Return [X, Y] of the center of cell containing provided text 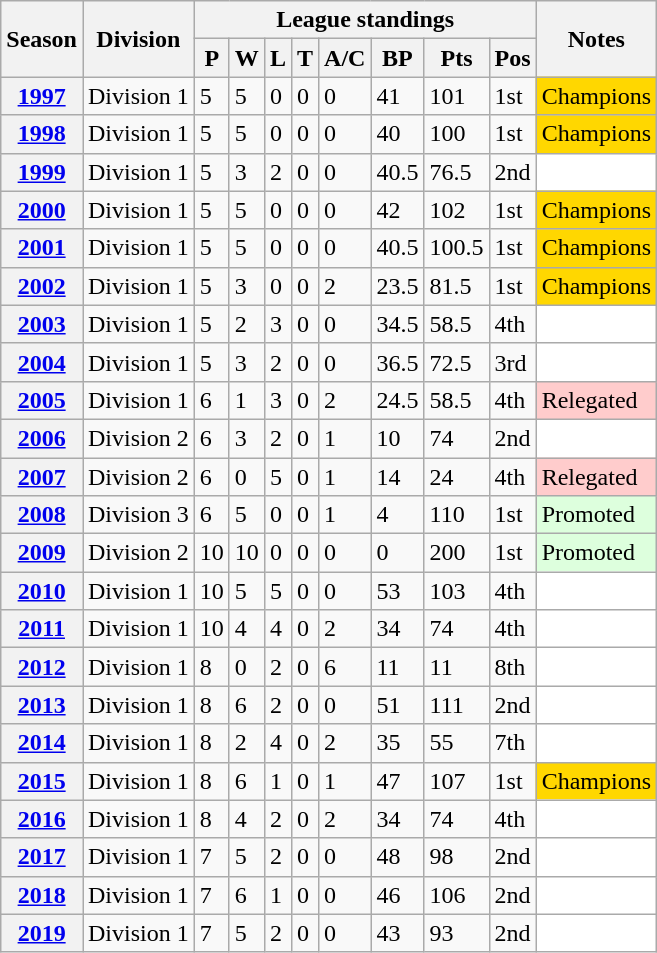
98 [456, 857]
8th [512, 667]
76.5 [456, 172]
2013 [42, 705]
Pts [456, 58]
41 [398, 96]
93 [456, 933]
2011 [42, 629]
2005 [42, 400]
101 [456, 96]
3rd [512, 362]
Notes [596, 39]
107 [456, 781]
51 [398, 705]
14 [398, 477]
106 [456, 895]
42 [398, 210]
2004 [42, 362]
Division 3 [138, 515]
Division [138, 39]
43 [398, 933]
46 [398, 895]
A/C [345, 58]
League standings [365, 20]
23.5 [398, 286]
103 [456, 591]
24.5 [398, 400]
2017 [42, 857]
L [278, 58]
2016 [42, 819]
2003 [42, 324]
35 [398, 743]
100 [456, 134]
47 [398, 781]
1998 [42, 134]
111 [456, 705]
W [246, 58]
2002 [42, 286]
2010 [42, 591]
24 [456, 477]
2018 [42, 895]
Season [42, 39]
55 [456, 743]
72.5 [456, 362]
110 [456, 515]
2009 [42, 553]
T [304, 58]
36.5 [398, 362]
2015 [42, 781]
100.5 [456, 248]
34.5 [398, 324]
2012 [42, 667]
53 [398, 591]
2001 [42, 248]
40 [398, 134]
1997 [42, 96]
2014 [42, 743]
7th [512, 743]
102 [456, 210]
200 [456, 553]
2006 [42, 438]
2007 [42, 477]
81.5 [456, 286]
BP [398, 58]
Pos [512, 58]
2019 [42, 933]
P [212, 58]
2008 [42, 515]
48 [398, 857]
2000 [42, 210]
1999 [42, 172]
